Identify which cell holds the provided text, then report its [x, y] central coordinate. 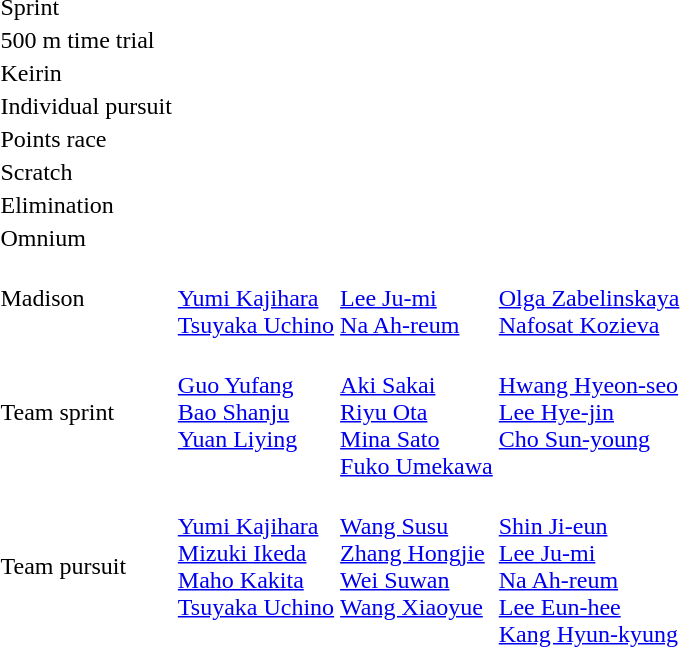
Yumi KajiharaTsuyaka Uchino [256, 298]
Aki SakaiRiyu OtaMina SatoFuko Umekawa [417, 412]
Lee Ju-miNa Ah-reum [417, 298]
Guo YufangBao ShanjuYuan Liying [256, 412]
